Scan for the cell matching the given text and deliver its (X, Y) coordinate at center. 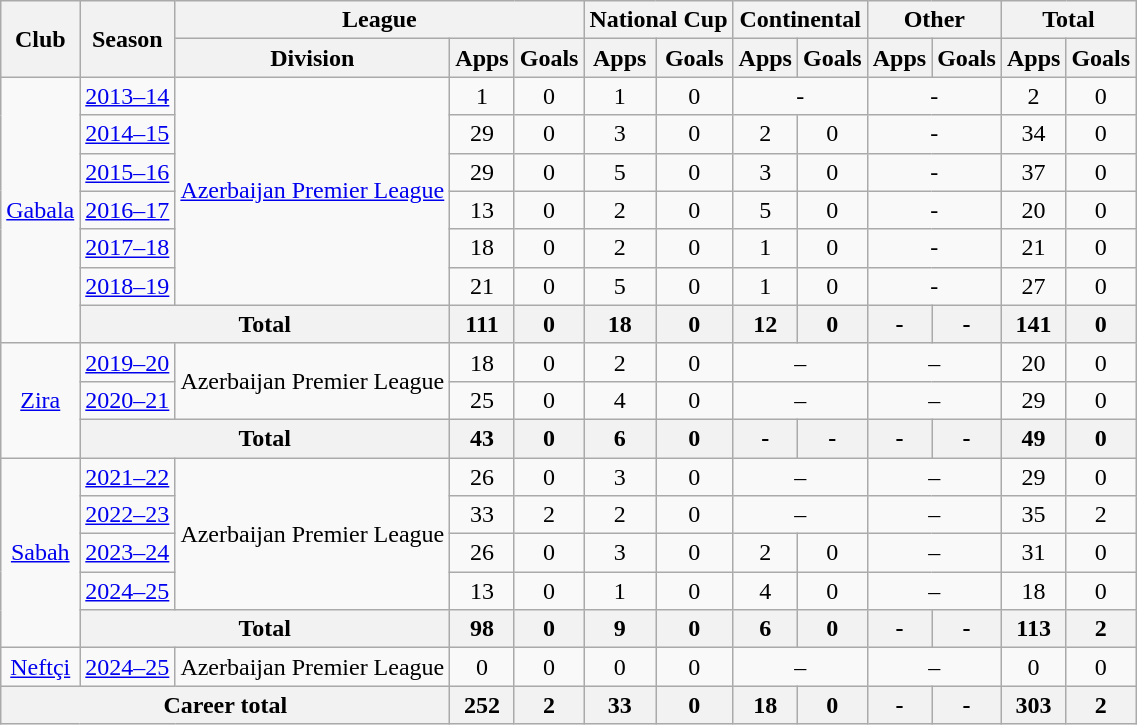
43 (482, 438)
2016–17 (128, 210)
27 (1033, 286)
2018–19 (128, 286)
Gabala (40, 210)
Career total (226, 705)
303 (1033, 705)
2023–24 (128, 553)
2017–18 (128, 248)
Continental (800, 20)
12 (765, 324)
Season (128, 39)
2020–21 (128, 400)
113 (1033, 629)
Club (40, 39)
49 (1033, 438)
141 (1033, 324)
2013–14 (128, 96)
2014–15 (128, 134)
37 (1033, 172)
9 (620, 629)
Division (312, 58)
Sabah (40, 553)
34 (1033, 134)
Other (934, 20)
National Cup (658, 20)
111 (482, 324)
2022–23 (128, 515)
25 (482, 400)
League (380, 20)
2019–20 (128, 362)
252 (482, 705)
2015–16 (128, 172)
98 (482, 629)
Neftçi (40, 667)
31 (1033, 553)
2021–22 (128, 477)
Zira (40, 400)
35 (1033, 515)
